For the text-containing cell, return its midpoint in [x, y] coordinate format. 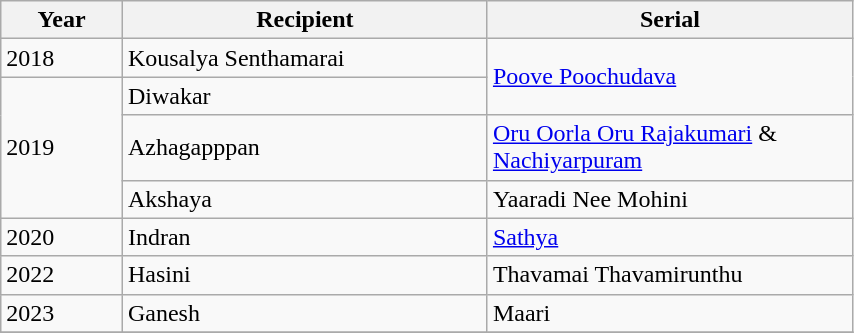
2019 [62, 148]
Year [62, 20]
2023 [62, 313]
Azhagapppan [304, 148]
Maari [670, 313]
2022 [62, 275]
Hasini [304, 275]
Serial [670, 20]
2020 [62, 237]
Oru Oorla Oru Rajakumari & Nachiyarpuram [670, 148]
Recipient [304, 20]
Sathya [670, 237]
Yaaradi Nee Mohini [670, 199]
Ganesh [304, 313]
Indran [304, 237]
Akshaya [304, 199]
Thavamai Thavamirunthu [670, 275]
Diwakar [304, 96]
2018 [62, 58]
Poove Poochudava [670, 77]
Kousalya Senthamarai [304, 58]
